Return [X, Y] of the center of cell containing provided text 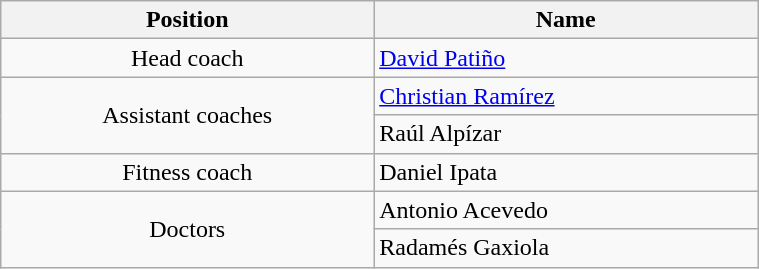
Daniel Ipata [566, 172]
Radamés Gaxiola [566, 248]
Position [188, 20]
Antonio Acevedo [566, 210]
Fitness coach [188, 172]
David Patiño [566, 58]
Doctors [188, 229]
Name [566, 20]
Christian Ramírez [566, 96]
Raúl Alpízar [566, 134]
Assistant coaches [188, 115]
Head coach [188, 58]
